Output the [x, y] coordinate of the center of the cell containing the given text.  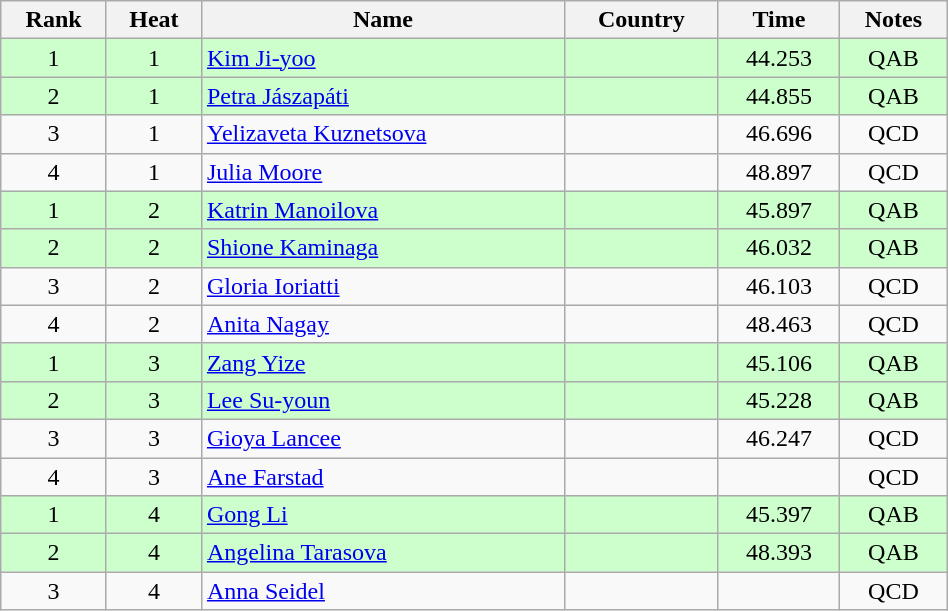
46.103 [778, 286]
Shione Kaminaga [382, 248]
Lee Su-youn [382, 400]
45.397 [778, 515]
Time [778, 20]
48.393 [778, 553]
Gioya Lancee [382, 438]
Zang Yize [382, 362]
Rank [54, 20]
44.253 [778, 58]
Anita Nagay [382, 324]
46.696 [778, 134]
Country [641, 20]
48.897 [778, 172]
45.106 [778, 362]
Ane Farstad [382, 477]
Julia Moore [382, 172]
45.228 [778, 400]
Gloria Ioriatti [382, 286]
45.897 [778, 210]
Name [382, 20]
Angelina Tarasova [382, 553]
Gong Li [382, 515]
Notes [894, 20]
Anna Seidel [382, 591]
Kim Ji-yoo [382, 58]
Petra Jászapáti [382, 96]
44.855 [778, 96]
46.247 [778, 438]
48.463 [778, 324]
Yelizaveta Kuznetsova [382, 134]
Heat [154, 20]
46.032 [778, 248]
Katrin Manoilova [382, 210]
